Scan for the cell matching the given text and deliver its (x, y) coordinate at center. 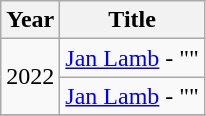
2022 (30, 77)
Title (132, 20)
Year (30, 20)
